Search for the cell housing the specified text and yield its [x, y] center coordinate. 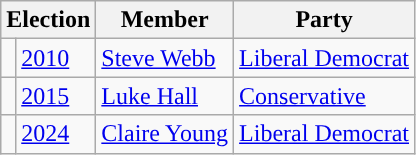
Claire Young [165, 134]
Party [324, 20]
Election [48, 20]
2010 [56, 58]
Member [165, 20]
2024 [56, 134]
Conservative [324, 96]
2015 [56, 96]
Luke Hall [165, 96]
Steve Webb [165, 58]
